Capture the cell that displays the provided text and extract its (X, Y) central coordinate. 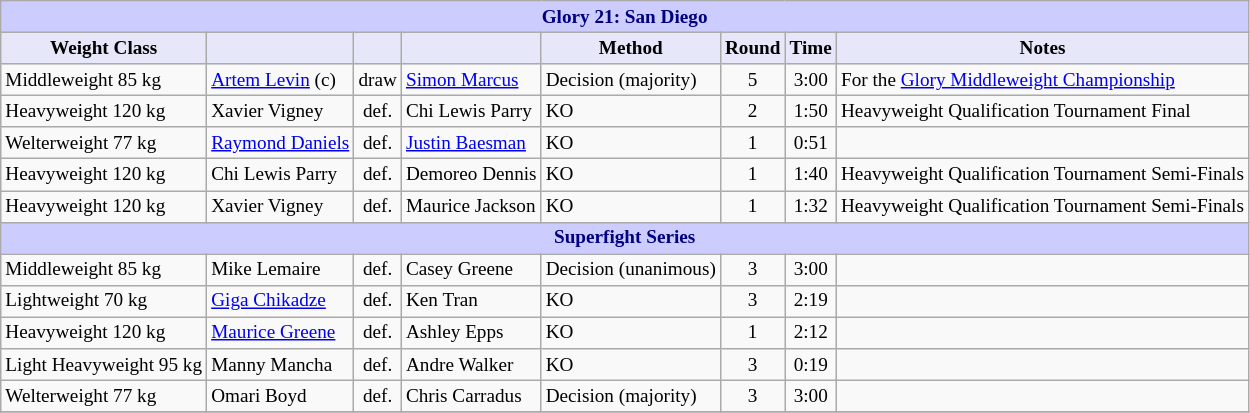
5 (752, 80)
Andre Walker (471, 365)
1:32 (810, 206)
Manny Mancha (280, 365)
1:40 (810, 175)
Glory 21: San Diego (625, 17)
Chris Carradus (471, 396)
Weight Class (104, 48)
Notes (1042, 48)
Ashley Epps (471, 333)
Omari Boyd (280, 396)
0:51 (810, 143)
Maurice Greene (280, 333)
2:19 (810, 301)
For the Glory Middleweight Championship (1042, 80)
Maurice Jackson (471, 206)
Round (752, 48)
Demoreo Dennis (471, 175)
Artem Levin (c) (280, 80)
Justin Baesman (471, 143)
Superfight Series (625, 238)
Light Heavyweight 95 kg (104, 365)
1:50 (810, 111)
Casey Greene (471, 270)
2:12 (810, 333)
Ken Tran (471, 301)
draw (378, 80)
Raymond Daniels (280, 143)
2 (752, 111)
Heavyweight Qualification Tournament Final (1042, 111)
Lightweight 70 kg (104, 301)
0:19 (810, 365)
Decision (unanimous) (630, 270)
Simon Marcus (471, 80)
Time (810, 48)
Giga Chikadze (280, 301)
Method (630, 48)
Mike Lemaire (280, 270)
